Scan for the cell matching the given text and deliver its (X, Y) coordinate at center. 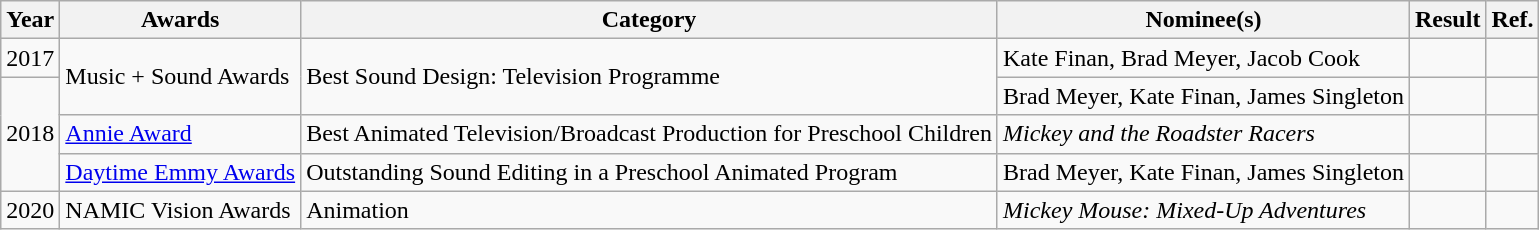
Year (30, 20)
Mickey and the Roadster Racers (1203, 134)
Category (650, 20)
2020 (30, 210)
Best Sound Design: Television Programme (650, 77)
Animation (650, 210)
Best Animated Television/Broadcast Production for Preschool Children (650, 134)
2017 (30, 58)
Music + Sound Awards (180, 77)
Mickey Mouse: Mixed-Up Adventures (1203, 210)
Nominee(s) (1203, 20)
Kate Finan, Brad Meyer, Jacob Cook (1203, 58)
Awards (180, 20)
2018 (30, 134)
NAMIC Vision Awards (180, 210)
Annie Award (180, 134)
Result (1448, 20)
Outstanding Sound Editing in a Preschool Animated Program (650, 172)
Daytime Emmy Awards (180, 172)
Ref. (1512, 20)
